Return (X, Y) of the center of cell containing provided text 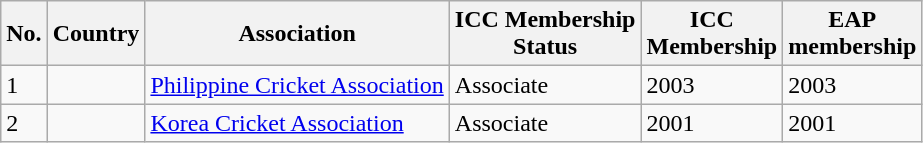
ICCMembership (712, 34)
ICC MembershipStatus (545, 34)
Association (297, 34)
2 (24, 123)
Country (96, 34)
Philippine Cricket Association (297, 85)
No. (24, 34)
1 (24, 85)
EAPmembership (852, 34)
Korea Cricket Association (297, 123)
